For the text-containing cell, return its midpoint in (X, Y) coordinate format. 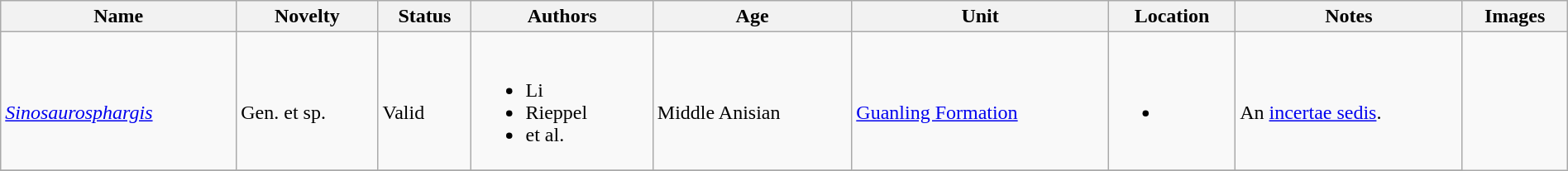
LiRieppelet al. (562, 101)
Gen. et sp. (308, 101)
Authors (562, 17)
Sinosaurosphargis (119, 101)
Novelty (308, 17)
Guanling Formation (981, 101)
Images (1515, 17)
Unit (981, 17)
An incertae sedis. (1349, 101)
Middle Anisian (752, 101)
Valid (425, 101)
Name (119, 17)
Location (1171, 17)
Age (752, 17)
Status (425, 17)
Notes (1349, 17)
